Locate the cell with the specified text and output its (x, y) center coordinate. 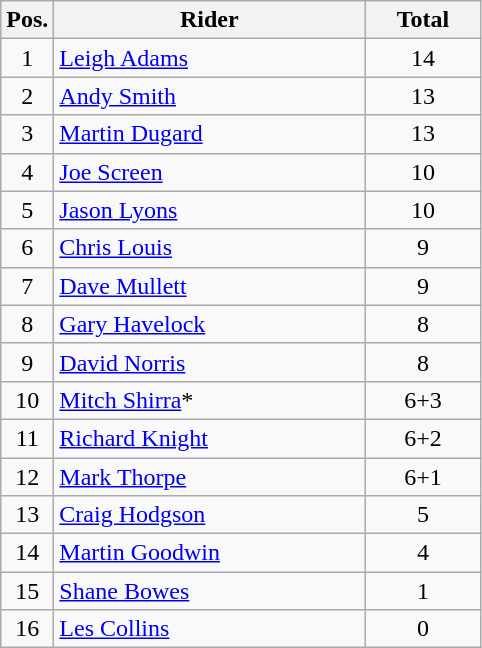
Shane Bowes (210, 591)
Rider (210, 20)
Mark Thorpe (210, 477)
6 (28, 248)
Leigh Adams (210, 58)
6+2 (423, 438)
Chris Louis (210, 248)
Mitch Shirra* (210, 400)
Martin Goodwin (210, 553)
11 (28, 438)
Gary Havelock (210, 324)
15 (28, 591)
Martin Dugard (210, 134)
12 (28, 477)
0 (423, 629)
6+3 (423, 400)
6+1 (423, 477)
16 (28, 629)
Dave Mullett (210, 286)
Richard Knight (210, 438)
Andy Smith (210, 96)
7 (28, 286)
Pos. (28, 20)
Craig Hodgson (210, 515)
Jason Lyons (210, 210)
Les Collins (210, 629)
2 (28, 96)
3 (28, 134)
Total (423, 20)
Joe Screen (210, 172)
David Norris (210, 362)
